Capture the cell that displays the provided text and extract its (x, y) central coordinate. 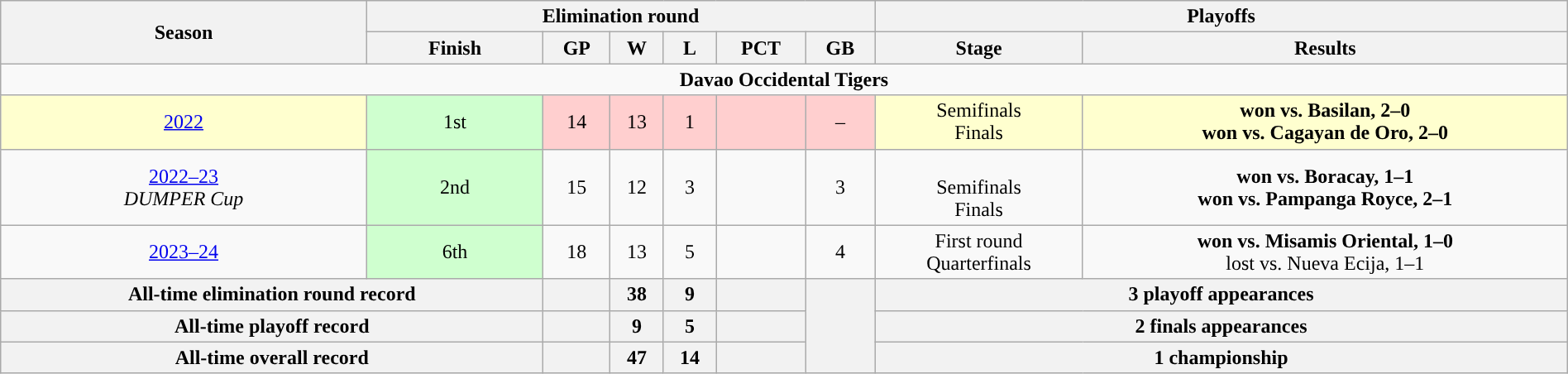
won vs. Boracay, 1–1 won vs. Pampanga Royce, 2–1 (1325, 187)
38 (637, 295)
First round Quarterfinals (979, 252)
12 (637, 187)
All-time elimination round record (272, 295)
15 (577, 187)
Davao Occidental Tigers (784, 79)
Stage (979, 48)
6th (455, 252)
3 playoff appearances (1221, 295)
– (840, 122)
won vs. Misamis Oriental, 1–0 lost vs. Nueva Ecija, 1–1 (1325, 252)
PCT (761, 48)
Playoffs (1221, 17)
47 (637, 357)
1st (455, 122)
L (690, 48)
Season (184, 32)
Finish (455, 48)
2023–24 (184, 252)
won vs. Basilan, 2–0 won vs. Cagayan de Oro, 2–0 (1325, 122)
GP (577, 48)
1 (690, 122)
1 championship (1221, 357)
Elimination round (620, 17)
2022 (184, 122)
2nd (455, 187)
18 (577, 252)
All-time overall record (272, 357)
W (637, 48)
2022–23 DUMPER Cup (184, 187)
Results (1325, 48)
2 finals appearances (1221, 326)
All-time playoff record (272, 326)
GB (840, 48)
4 (840, 252)
